Search for the cell housing the specified text and yield its [x, y] center coordinate. 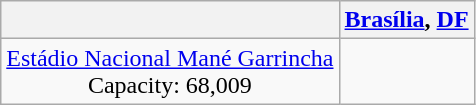
Brasília, DF [406, 20]
Estádio Nacional Mané GarrinchaCapacity: 68,009 [170, 72]
